Locate the cell with the specified text and output its (x, y) center coordinate. 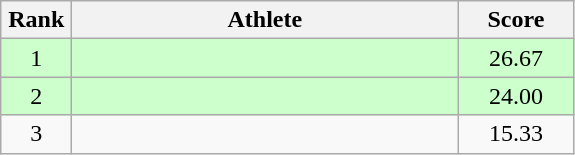
2 (36, 96)
Athlete (265, 20)
1 (36, 58)
Score (516, 20)
Rank (36, 20)
26.67 (516, 58)
24.00 (516, 96)
15.33 (516, 134)
3 (36, 134)
